Scan for the cell matching the given text and deliver its (x, y) coordinate at center. 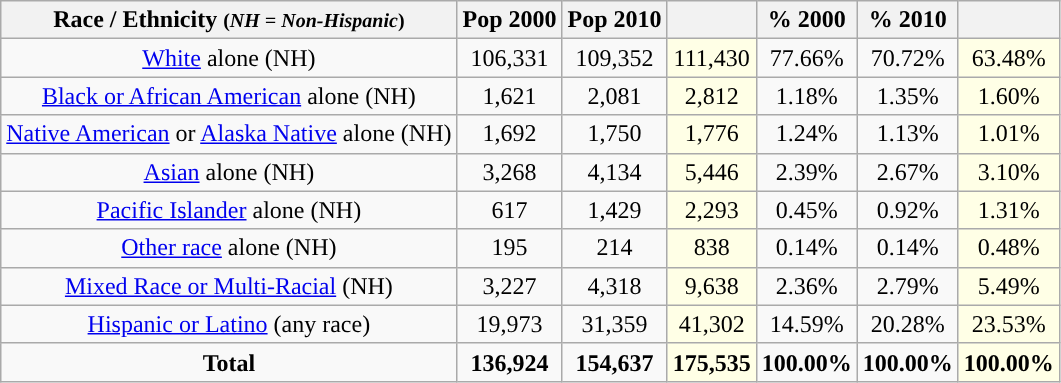
4,134 (614, 172)
136,924 (510, 362)
1.35% (908, 96)
1.24% (806, 134)
Hispanic or Latino (any race) (229, 324)
9,638 (712, 286)
White alone (NH) (229, 58)
Pacific Islander alone (NH) (229, 210)
5.49% (1008, 286)
20.28% (908, 324)
154,637 (614, 362)
1.01% (1008, 134)
1.31% (1008, 210)
2,812 (712, 96)
Pop 2000 (510, 20)
5,446 (712, 172)
41,302 (712, 324)
% 2000 (806, 20)
2.67% (908, 172)
% 2010 (908, 20)
1,776 (712, 134)
2.36% (806, 286)
2,293 (712, 210)
0.45% (806, 210)
1,692 (510, 134)
2,081 (614, 96)
23.53% (1008, 324)
19,973 (510, 324)
838 (712, 248)
617 (510, 210)
3,227 (510, 286)
1.18% (806, 96)
214 (614, 248)
Pop 2010 (614, 20)
0.92% (908, 210)
63.48% (1008, 58)
Mixed Race or Multi-Racial (NH) (229, 286)
0.48% (1008, 248)
31,359 (614, 324)
Race / Ethnicity (NH = Non-Hispanic) (229, 20)
Other race alone (NH) (229, 248)
4,318 (614, 286)
3,268 (510, 172)
106,331 (510, 58)
70.72% (908, 58)
14.59% (806, 324)
3.10% (1008, 172)
111,430 (712, 58)
2.39% (806, 172)
Total (229, 362)
195 (510, 248)
77.66% (806, 58)
2.79% (908, 286)
1.13% (908, 134)
109,352 (614, 58)
1.60% (1008, 96)
1,750 (614, 134)
1,429 (614, 210)
Native American or Alaska Native alone (NH) (229, 134)
1,621 (510, 96)
Asian alone (NH) (229, 172)
Black or African American alone (NH) (229, 96)
175,535 (712, 362)
